Determine the (X, Y) coordinate at the center of the cell enclosing the given text.  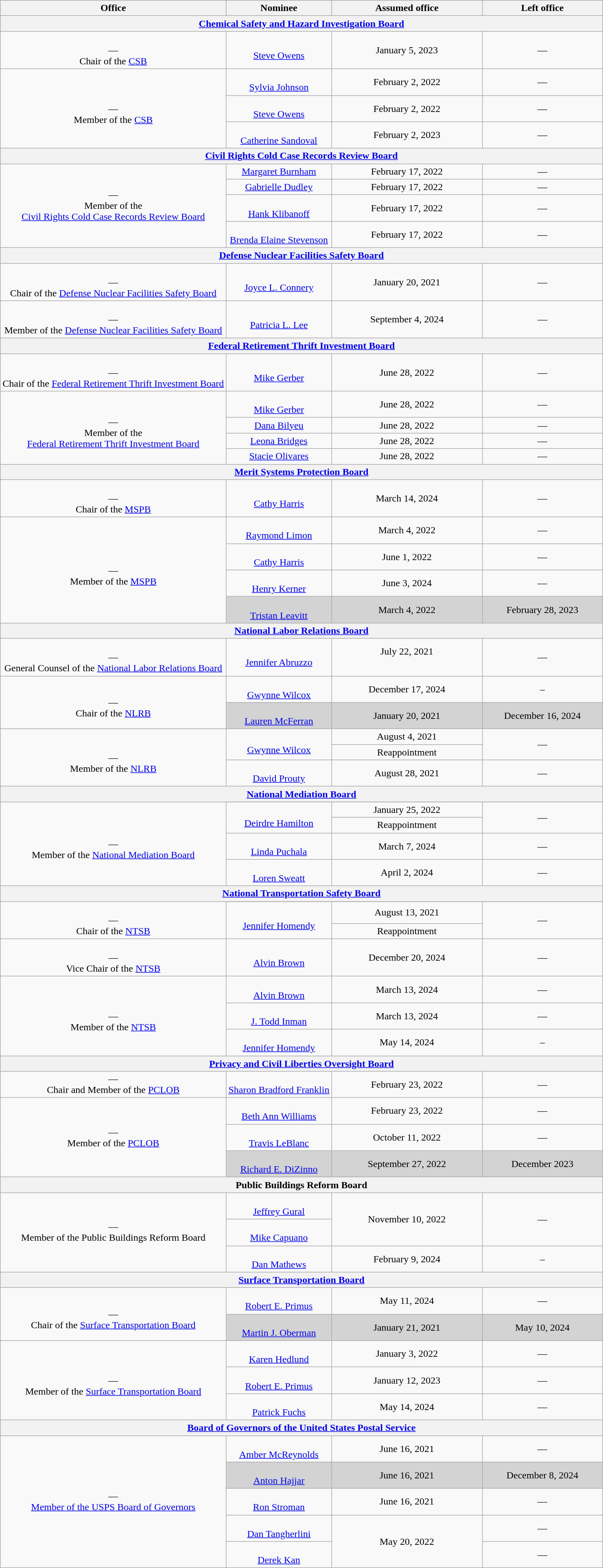
—Member of the USPS Board of Governors (113, 1501)
January 21, 2021 (407, 1327)
—Member of the Defense Nuclear Facilities Safety Board (113, 320)
December 20, 2024 (407, 957)
—Chair of the Federal Retirement Thrift Investment Board (113, 372)
August 4, 2021 (407, 737)
Dana Bilyeu (279, 425)
—Member of theCivil Rights Cold Case Records Review Board (113, 206)
Karen Hedlund (279, 1354)
March 14, 2024 (407, 498)
Dan Mathews (279, 1259)
Dan Tangherlini (279, 1528)
—Member of the PCLOB (113, 1137)
—Member of the National Mediation Board (113, 844)
—Member of the Surface Transportation Board (113, 1380)
—Member of the NTSB (113, 1016)
May 10, 2024 (542, 1327)
February 2, 2023 (407, 135)
—Chair and Member of the PCLOB (113, 1084)
Mike Capuano (279, 1233)
Patrick Fuchs (279, 1407)
National Transportation Safety Board (301, 893)
—Chair of the CSB (113, 50)
September 4, 2024 (407, 320)
December 17, 2024 (407, 689)
Gabrielle Dudley (279, 187)
—Chair of the Surface Transportation Board (113, 1314)
August 28, 2021 (407, 773)
Brenda Elaine Stevenson (279, 234)
Patricia L. Lee (279, 320)
Public Buildings Reform Board (301, 1185)
National Labor Relations Board (301, 631)
Henry Kerner (279, 583)
Sylvia Johnson (279, 82)
February 9, 2024 (407, 1259)
Nominee (279, 8)
Assumed office (407, 8)
J. Todd Inman (279, 1016)
Office (113, 8)
Ron Stroman (279, 1502)
Jennifer Abruzzo (279, 657)
January 25, 2022 (407, 810)
December 16, 2024 (542, 716)
—Member of the CSB (113, 108)
—Vice Chair of the NTSB (113, 957)
Stacie Olivares (279, 456)
Joyce L. Connery (279, 282)
Federal Retirement Thrift Investment Board (301, 346)
—Chair of the MSPB (113, 498)
—Chair of the NTSB (113, 920)
Travis LeBlanc (279, 1137)
August 13, 2021 (407, 912)
Martin J. Oberman (279, 1327)
January 5, 2023 (407, 50)
April 2, 2024 (407, 873)
Amber McReynolds (279, 1448)
Leona Bridges (279, 441)
—General Counsel of the National Labor Relations Board (113, 657)
Lauren McFerran (279, 716)
Left office (542, 8)
Board of Governors of the United States Postal Service (301, 1428)
—Member of the NLRB (113, 758)
December 2023 (542, 1164)
Raymond Limon (279, 530)
Richard E. DiZinno (279, 1164)
Surface Transportation Board (301, 1280)
—Chair of the NLRB (113, 702)
Tristan Leavitt (279, 610)
December 8, 2024 (542, 1475)
Privacy and Civil Liberties Oversight Board (301, 1064)
June 3, 2024 (407, 583)
May 20, 2022 (407, 1542)
Margaret Burnham (279, 171)
David Prouty (279, 773)
July 22, 2021 (407, 657)
Hank Klibanoff (279, 208)
Linda Puchala (279, 846)
October 11, 2022 (407, 1137)
Derek Kan (279, 1555)
Sharon Bradford Franklin (279, 1084)
—Member of the Public Buildings Reform Board (113, 1233)
—Member of theFederal Retirement Thrift Investment Board (113, 427)
Chemical Safety and Hazard Investigation Board (301, 24)
Merit Systems Protection Board (301, 472)
Loren Sweatt (279, 873)
—Member of the MSPB (113, 570)
November 10, 2022 (407, 1219)
January 12, 2023 (407, 1380)
—Chair of the Defense Nuclear Facilities Safety Board (113, 282)
September 27, 2022 (407, 1164)
January 3, 2022 (407, 1354)
Catherine Sandoval (279, 135)
Jeffrey Gural (279, 1206)
Deirdre Hamilton (279, 817)
National Mediation Board (301, 794)
June 1, 2022 (407, 557)
March 7, 2024 (407, 846)
Beth Ann Williams (279, 1111)
Defense Nuclear Facilities Safety Board (301, 255)
Civil Rights Cold Case Records Review Board (301, 156)
May 11, 2024 (407, 1301)
Anton Hajjar (279, 1475)
February 28, 2023 (542, 610)
